Return [x, y] of the center of cell containing provided text 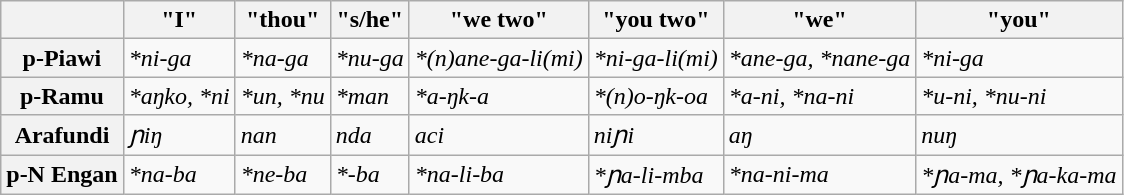
*na-ni-ma [819, 174]
nda [370, 135]
*na-li-ba [498, 174]
Arafundi [62, 135]
*ɲa-ma, *ɲa-ka-ma [1019, 174]
*ane-ga, *nane-ga [819, 58]
p-N Engan [62, 174]
"you two" [656, 20]
*un, *nu [282, 96]
*-ba [370, 174]
nan [282, 135]
*na-ba [179, 174]
niɲi [656, 135]
"you" [1019, 20]
*na-ga [282, 58]
"I" [179, 20]
*(n)ane-ga-li(mi) [498, 58]
nuŋ [1019, 135]
*ɲa-li-mba [656, 174]
ɲiŋ [179, 135]
*aŋko, *ni [179, 96]
p-Piawi [62, 58]
*a-ni, *na-ni [819, 96]
*u-ni, *nu-ni [1019, 96]
*ni-ga-li(mi) [656, 58]
"thou" [282, 20]
"we two" [498, 20]
*man [370, 96]
*nu-ga [370, 58]
*(n)o-ŋk-oa [656, 96]
aŋ [819, 135]
"we" [819, 20]
*a-ŋk-a [498, 96]
p-Ramu [62, 96]
*ne-ba [282, 174]
aci [498, 135]
"s/he" [370, 20]
